From the cell containing the given text, extract its center point as [x, y] coordinate. 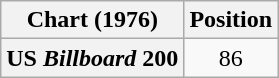
US Billboard 200 [92, 58]
Chart (1976) [92, 20]
Position [231, 20]
86 [231, 58]
